Locate the cell with the specified text and output its [X, Y] center coordinate. 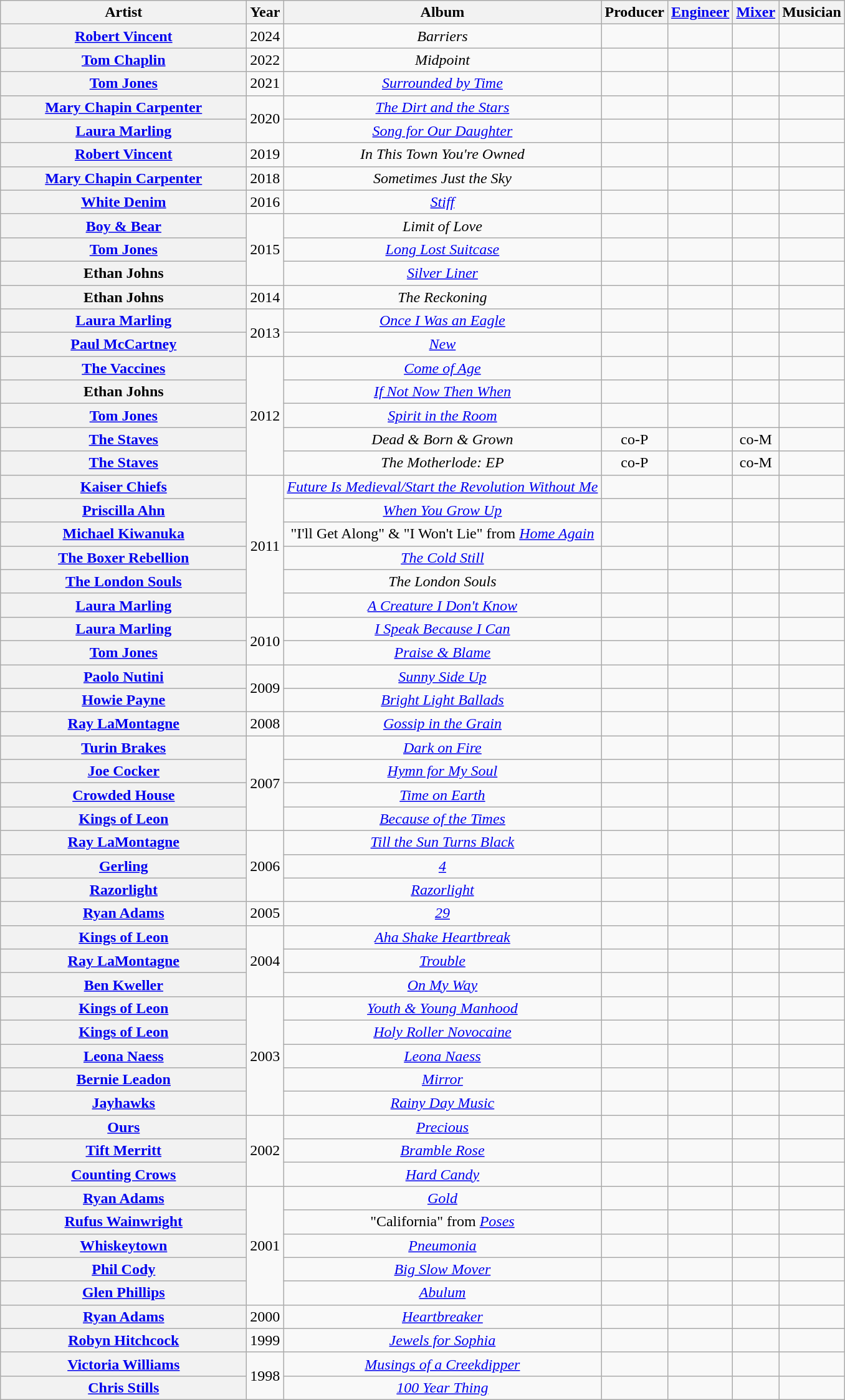
2000 [265, 1317]
2019 [265, 155]
Long Lost Suitcase [442, 249]
I Speak Because I Can [442, 629]
The Motherlode: EP [442, 463]
1998 [265, 1376]
Chris Stills [123, 1388]
Hard Candy [442, 1174]
2010 [265, 640]
Bramble Rose [442, 1151]
Time on Earth [442, 795]
2006 [265, 866]
Gerling [123, 866]
Tom Chaplin [123, 60]
Praise & Blame [442, 652]
Album [442, 12]
Kaiser Chiefs [123, 487]
Aha Shake Heartbreak [442, 937]
2021 [265, 83]
1999 [265, 1340]
2022 [265, 60]
4 [442, 866]
Tift Merritt [123, 1151]
If Not Now Then When [442, 392]
2016 [265, 202]
The Reckoning [442, 297]
Youth & Young Manhood [442, 1008]
2009 [265, 688]
2008 [265, 724]
2001 [265, 1245]
Mixer [756, 12]
Bright Light Ballads [442, 700]
2003 [265, 1055]
Mirror [442, 1080]
Rainy Day Music [442, 1103]
2015 [265, 249]
Pneumonia [442, 1245]
Ben Kweller [123, 984]
Howie Payne [123, 700]
Producer [634, 12]
Dead & Born & Grown [442, 439]
Holy Roller Novocaine [442, 1032]
In This Town You're Owned [442, 155]
Limit of Love [442, 226]
Counting Crows [123, 1174]
"California" from Poses [442, 1222]
Precious [442, 1127]
29 [442, 913]
2020 [265, 119]
2013 [265, 333]
The Boxer Rebellion [123, 558]
Gold [442, 1198]
Jayhawks [123, 1103]
Musings of a Creekdipper [442, 1364]
New [442, 345]
Dark on Fire [442, 748]
Joe Cocker [123, 771]
Trouble [442, 961]
"I'll Get Along" & "I Won't Lie" from Home Again [442, 534]
Ours [123, 1127]
Victoria Williams [123, 1364]
Hymn for My Soul [442, 771]
A Creature I Don't Know [442, 605]
Robyn Hitchcock [123, 1340]
Whiskeytown [123, 1245]
2012 [265, 416]
2024 [265, 36]
Boy & Bear [123, 226]
100 Year Thing [442, 1388]
Michael Kiwanuka [123, 534]
Musician [812, 12]
Big Slow Mover [442, 1269]
The Cold Still [442, 558]
Jewels for Sophia [442, 1340]
Because of the Times [442, 819]
Abulum [442, 1293]
2011 [265, 546]
Future Is Medieval/Start the Revolution Without Me [442, 487]
Sunny Side Up [442, 676]
Surrounded by Time [442, 83]
Phil Cody [123, 1269]
White Denim [123, 202]
Turin Brakes [123, 748]
Midpoint [442, 60]
2018 [265, 178]
The Dirt and the Stars [442, 107]
Priscilla Ahn [123, 510]
Song for Our Daughter [442, 131]
Bernie Leadon [123, 1080]
When You Grow Up [442, 510]
Barriers [442, 36]
Silver Liner [442, 273]
Artist [123, 12]
Paolo Nutini [123, 676]
2005 [265, 913]
Crowded House [123, 795]
On My Way [442, 984]
2004 [265, 961]
Paul McCartney [123, 345]
Once I Was an Eagle [442, 321]
Come of Age [442, 368]
2007 [265, 783]
Spirit in the Room [442, 416]
Gossip in the Grain [442, 724]
Rufus Wainwright [123, 1222]
2014 [265, 297]
2002 [265, 1151]
Engineer [700, 12]
Till the Sun Turns Black [442, 842]
Year [265, 12]
Heartbreaker [442, 1317]
Sometimes Just the Sky [442, 178]
Glen Phillips [123, 1293]
The Vaccines [123, 368]
Stiff [442, 202]
